Capture the cell that displays the provided text and extract its (x, y) central coordinate. 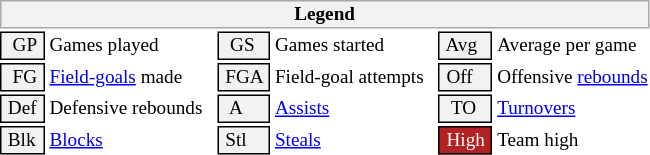
Field-goals made (131, 77)
TO (466, 108)
A (244, 108)
Stl (244, 140)
Field-goal attempts (354, 77)
Games started (354, 46)
FG (22, 77)
Team high (573, 140)
Avg (466, 46)
Defensive rebounds (131, 108)
Legend (324, 14)
Steals (354, 140)
High (466, 140)
FGA (244, 77)
Blk (22, 140)
GP (22, 46)
Turnovers (573, 108)
Off (466, 77)
Games played (131, 46)
Offensive rebounds (573, 77)
Assists (354, 108)
GS (244, 46)
Average per game (573, 46)
Blocks (131, 140)
Def (22, 108)
